Search for the cell housing the specified text and yield its (x, y) center coordinate. 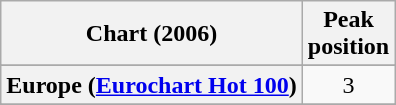
Peakposition (348, 34)
3 (348, 85)
Chart (2006) (152, 34)
Europe (Eurochart Hot 100) (152, 85)
